Provide the (x, y) coordinate of the cell's center where the given text is located.  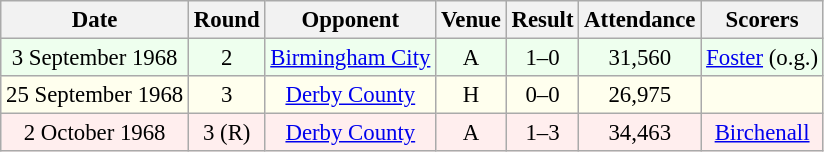
0–0 (542, 95)
31,560 (640, 58)
34,463 (640, 133)
3 (227, 95)
25 September 1968 (95, 95)
Result (542, 20)
Opponent (350, 20)
Round (227, 20)
Birmingham City (350, 58)
1–0 (542, 58)
1–3 (542, 133)
Foster (o.g.) (762, 58)
Attendance (640, 20)
26,975 (640, 95)
3 (R) (227, 133)
Birchenall (762, 133)
Scorers (762, 20)
Date (95, 20)
2 (227, 58)
2 October 1968 (95, 133)
H (472, 95)
3 September 1968 (95, 58)
Venue (472, 20)
